Locate the cell with the specified text and output its [X, Y] center coordinate. 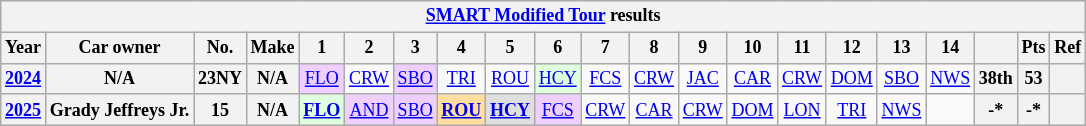
JAC [702, 78]
Car owner [119, 48]
2 [370, 48]
9 [702, 48]
13 [902, 48]
5 [510, 48]
Grady Jeffreys Jr. [119, 110]
14 [950, 48]
7 [606, 48]
6 [558, 48]
LON [802, 110]
53 [1034, 78]
23NY [220, 78]
11 [802, 48]
Ref [1068, 48]
3 [415, 48]
1 [322, 48]
2024 [24, 78]
8 [654, 48]
38th [996, 78]
15 [220, 110]
Make [272, 48]
Pts [1034, 48]
2025 [24, 110]
10 [752, 48]
4 [462, 48]
12 [852, 48]
No. [220, 48]
SMART Modified Tour results [544, 16]
AND [370, 110]
Year [24, 48]
